From the cell containing the given text, extract its center point as (x, y) coordinate. 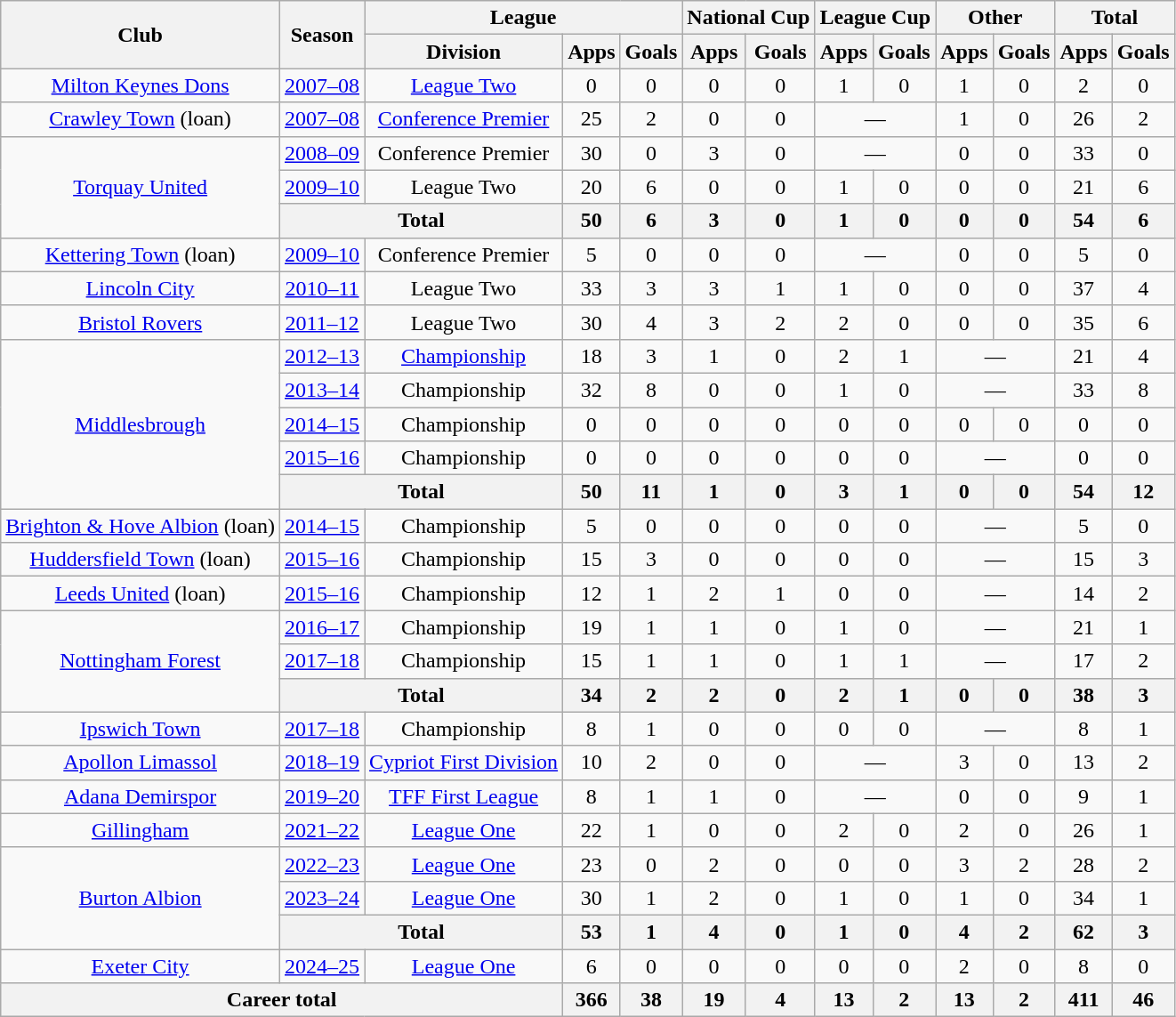
20 (592, 187)
Crawley Town (loan) (141, 119)
2021–22 (322, 830)
2013–14 (322, 390)
Gillingham (141, 830)
17 (1083, 661)
11 (651, 492)
22 (592, 830)
Career total (282, 1000)
Apollon Limassol (141, 763)
Ipswich Town (141, 729)
Lincoln City (141, 288)
Brighton & Hove Albion (loan) (141, 526)
Other (995, 18)
2019–20 (322, 796)
366 (592, 1000)
Burton Albion (141, 898)
National Cup (749, 18)
14 (1083, 593)
Kettering Town (loan) (141, 254)
9 (1083, 796)
Huddersfield Town (loan) (141, 560)
Torquay United (141, 187)
Leeds United (loan) (141, 593)
2022–23 (322, 864)
62 (1083, 932)
2018–19 (322, 763)
2024–25 (322, 965)
18 (592, 356)
Milton Keynes Dons (141, 85)
2016–17 (322, 627)
Exeter City (141, 965)
2010–11 (322, 288)
TFF First League (464, 796)
Club (141, 35)
23 (592, 864)
32 (592, 390)
Nottingham Forest (141, 661)
League Cup (875, 18)
2023–24 (322, 898)
2008–09 (322, 153)
411 (1083, 1000)
Cypriot First Division (464, 763)
28 (1083, 864)
25 (592, 119)
Middlesbrough (141, 424)
2011–12 (322, 322)
37 (1083, 288)
Division (464, 52)
Season (322, 35)
10 (592, 763)
Adana Demirspor (141, 796)
35 (1083, 322)
2012–13 (322, 356)
League (523, 18)
53 (592, 932)
Bristol Rovers (141, 322)
46 (1143, 1000)
